Return (X, Y) of the center of cell containing provided text 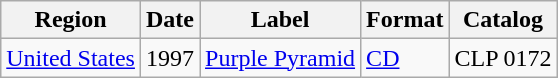
CLP 0172 (503, 58)
Catalog (503, 20)
1997 (170, 58)
Region (71, 20)
Purple Pyramid (280, 58)
Date (170, 20)
CD (405, 58)
United States (71, 58)
Label (280, 20)
Format (405, 20)
